Output the (X, Y) coordinate of the center of the cell containing the given text.  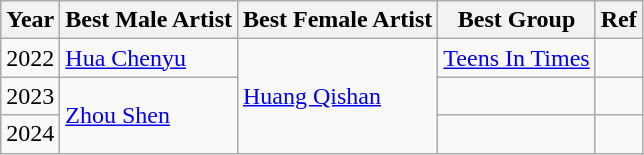
2024 (30, 134)
Best Male Artist (149, 20)
Huang Qishan (337, 96)
Ref (618, 20)
Teens In Times (516, 58)
Hua Chenyu (149, 58)
Best Group (516, 20)
2023 (30, 96)
2022 (30, 58)
Year (30, 20)
Best Female Artist (337, 20)
Zhou Shen (149, 115)
